Output the (x, y) coordinate of the center of the cell containing the given text.  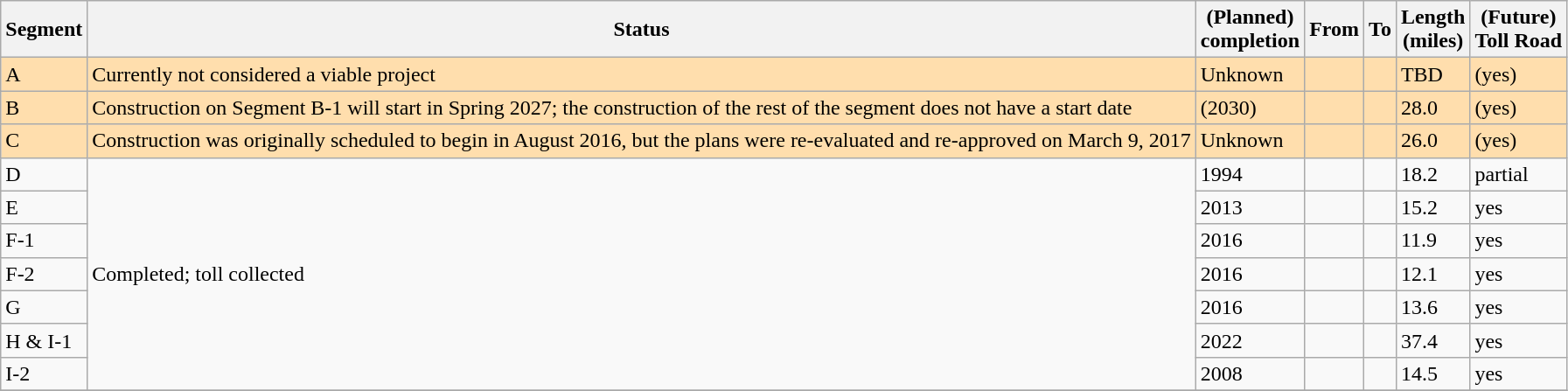
Currently not considered a viable project (642, 74)
A (44, 74)
E (44, 207)
37.4 (1432, 340)
12.1 (1432, 274)
To (1380, 30)
B (44, 108)
G (44, 307)
18.2 (1432, 174)
13.6 (1432, 307)
Completed; toll collected (642, 274)
2022 (1250, 340)
D (44, 174)
F-2 (44, 274)
11.9 (1432, 241)
(2030) (1250, 108)
Construction on Segment B-1 will start in Spring 2027; the construction of the rest of the segment does not have a start date (642, 108)
H & I-1 (44, 340)
(Future)Toll Road (1518, 30)
Status (642, 30)
15.2 (1432, 207)
Construction was originally scheduled to begin in August 2016, but the plans were re-evaluated and re-approved on March 9, 2017 (642, 141)
26.0 (1432, 141)
partial (1518, 174)
(Planned)completion (1250, 30)
1994 (1250, 174)
Segment (44, 30)
From (1335, 30)
2008 (1250, 374)
2013 (1250, 207)
TBD (1432, 74)
F-1 (44, 241)
Length(miles) (1432, 30)
28.0 (1432, 108)
14.5 (1432, 374)
C (44, 141)
I-2 (44, 374)
